From the cell containing the given text, extract its center point as [X, Y] coordinate. 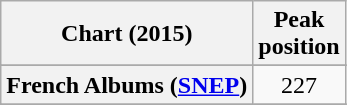
227 [299, 85]
Chart (2015) [127, 34]
French Albums (SNEP) [127, 85]
Peakposition [299, 34]
